Capture the cell that displays the provided text and extract its (X, Y) central coordinate. 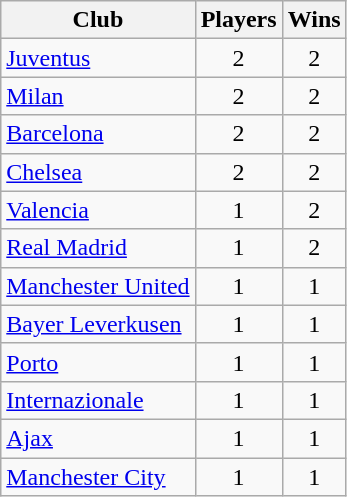
Manchester City (98, 477)
Manchester United (98, 286)
Juventus (98, 58)
Barcelona (98, 134)
Milan (98, 96)
Chelsea (98, 172)
Bayer Leverkusen (98, 324)
Real Madrid (98, 248)
Porto (98, 362)
Club (98, 20)
Ajax (98, 438)
Internazionale (98, 400)
Wins (314, 20)
Valencia (98, 210)
Players (238, 20)
